Provide the [x, y] coordinate of the cell's center where the given text is located.  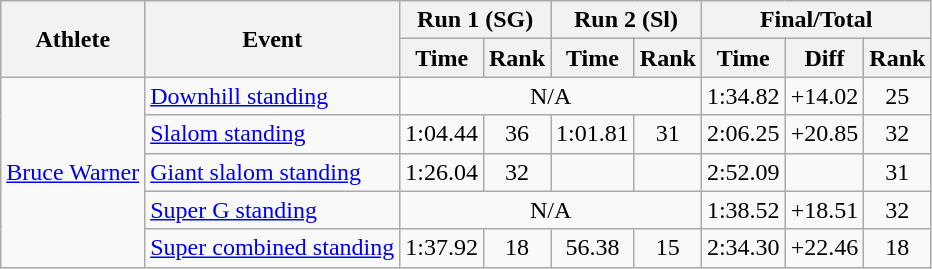
Downhill standing [272, 96]
Bruce Warner [73, 172]
25 [898, 96]
Slalom standing [272, 134]
2:52.09 [743, 172]
15 [668, 248]
Giant slalom standing [272, 172]
+14.02 [824, 96]
36 [516, 134]
1:01.81 [593, 134]
+20.85 [824, 134]
Super G standing [272, 210]
2:34.30 [743, 248]
Event [272, 39]
1:38.52 [743, 210]
1:04.44 [442, 134]
Athlete [73, 39]
Super combined standing [272, 248]
Run 1 (SG) [476, 20]
1:37.92 [442, 248]
Final/Total [816, 20]
56.38 [593, 248]
+18.51 [824, 210]
Diff [824, 58]
Run 2 (Sl) [626, 20]
1:34.82 [743, 96]
2:06.25 [743, 134]
+22.46 [824, 248]
1:26.04 [442, 172]
